Find where the given text appears and provide that cell's center as [X, Y] coordinate. 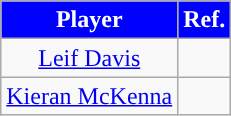
Kieran McKenna [90, 96]
Leif Davis [90, 58]
Ref. [204, 20]
Player [90, 20]
